Provide the (x, y) coordinate of the cell's center where the given text is located.  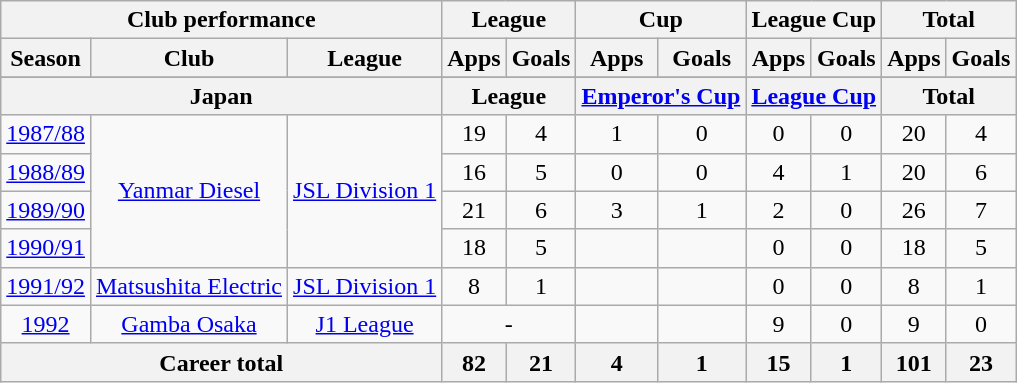
Cup (661, 20)
Yanmar Diesel (188, 191)
Gamba Osaka (188, 324)
1991/92 (46, 286)
- (509, 324)
101 (914, 362)
3 (617, 210)
Career total (222, 362)
Matsushita Electric (188, 286)
Club performance (222, 20)
1992 (46, 324)
15 (778, 362)
19 (474, 134)
1988/89 (46, 172)
1990/91 (46, 248)
1987/88 (46, 134)
2 (778, 210)
Japan (222, 96)
Club (188, 58)
Emperor's Cup (661, 96)
J1 League (365, 324)
16 (474, 172)
7 (981, 210)
1989/90 (46, 210)
26 (914, 210)
23 (981, 362)
Season (46, 58)
82 (474, 362)
